Capture the cell that displays the provided text and extract its [X, Y] central coordinate. 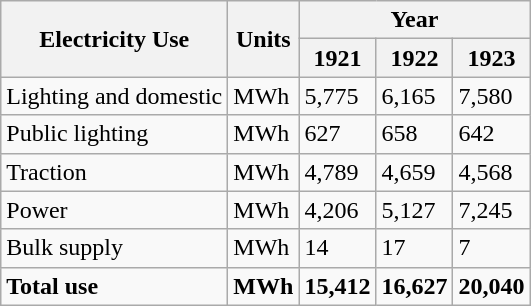
5,127 [414, 210]
Bulk supply [114, 248]
Total use [114, 286]
17 [414, 248]
16,627 [414, 286]
5,775 [338, 96]
1923 [492, 58]
Public lighting [114, 134]
658 [414, 134]
7 [492, 248]
Traction [114, 172]
7,245 [492, 210]
7,580 [492, 96]
Electricity Use [114, 39]
14 [338, 248]
627 [338, 134]
1921 [338, 58]
20,040 [492, 286]
Year [414, 20]
4,206 [338, 210]
6,165 [414, 96]
642 [492, 134]
15,412 [338, 286]
Power [114, 210]
4,789 [338, 172]
Lighting and domestic [114, 96]
Units [264, 39]
4,659 [414, 172]
1922 [414, 58]
4,568 [492, 172]
